Locate the cell with the specified text and output its (X, Y) center coordinate. 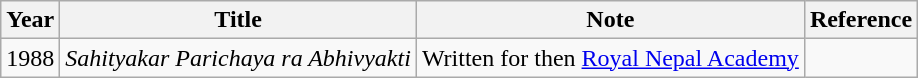
Sahityakar Parichaya ra Abhivyakti (238, 58)
1988 (30, 58)
Note (610, 20)
Title (238, 20)
Year (30, 20)
Reference (860, 20)
Written for then Royal Nepal Academy (610, 58)
